Extract the (X, Y) coordinate from the center of the cell holding the provided text.  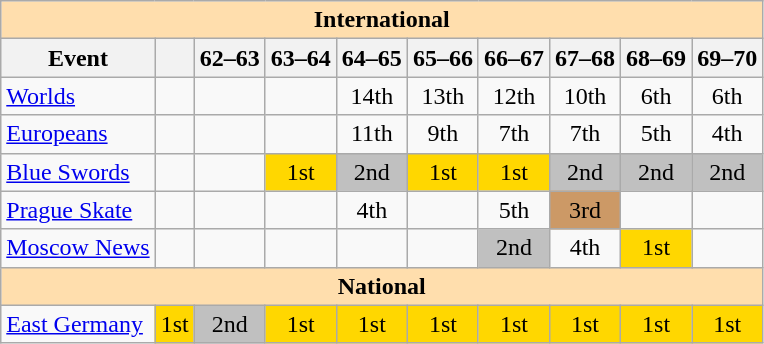
64–65 (372, 58)
International (382, 20)
9th (442, 134)
11th (372, 134)
Blue Swords (78, 172)
10th (586, 96)
63–64 (300, 58)
Europeans (78, 134)
67–68 (586, 58)
Prague Skate (78, 210)
12th (514, 96)
69–70 (728, 58)
13th (442, 96)
Moscow News (78, 248)
14th (372, 96)
62–63 (230, 58)
3rd (586, 210)
65–66 (442, 58)
Event (78, 58)
66–67 (514, 58)
68–69 (656, 58)
East Germany (78, 324)
National (382, 286)
Worlds (78, 96)
